Return the [x, y] coordinate for the center point of the cell that contains the specified text.  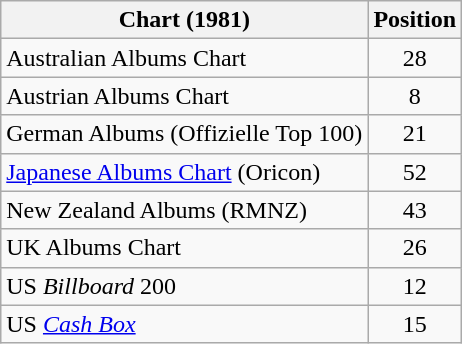
UK Albums Chart [184, 248]
12 [415, 286]
Japanese Albums Chart (Oricon) [184, 172]
15 [415, 324]
Austrian Albums Chart [184, 96]
52 [415, 172]
43 [415, 210]
Chart (1981) [184, 20]
Australian Albums Chart [184, 58]
German Albums (Offizielle Top 100) [184, 134]
28 [415, 58]
US Cash Box [184, 324]
Position [415, 20]
US Billboard 200 [184, 286]
21 [415, 134]
26 [415, 248]
New Zealand Albums (RMNZ) [184, 210]
8 [415, 96]
